Determine the (X, Y) coordinate at the center of the cell enclosing the given text.  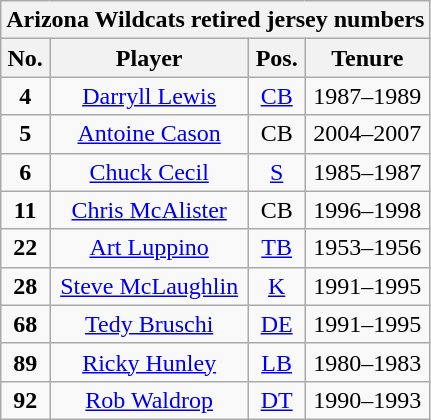
1996–1998 (368, 210)
Antoine Cason (150, 134)
Pos. (277, 58)
Art Luppino (150, 248)
1985–1987 (368, 172)
6 (26, 172)
1980–1983 (368, 362)
92 (26, 400)
68 (26, 324)
Player (150, 58)
28 (26, 286)
Steve McLaughlin (150, 286)
Chuck Cecil (150, 172)
Tedy Bruschi (150, 324)
2004–2007 (368, 134)
DT (277, 400)
Tenure (368, 58)
1987–1989 (368, 96)
K (277, 286)
1953–1956 (368, 248)
Darryll Lewis (150, 96)
No. (26, 58)
Ricky Hunley (150, 362)
S (277, 172)
89 (26, 362)
22 (26, 248)
1990–1993 (368, 400)
Rob Waldrop (150, 400)
LB (277, 362)
4 (26, 96)
Arizona Wildcats retired jersey numbers (216, 20)
11 (26, 210)
5 (26, 134)
Chris McAlister (150, 210)
DE (277, 324)
TB (277, 248)
